Determine the (X, Y) coordinate at the center of the cell enclosing the given text.  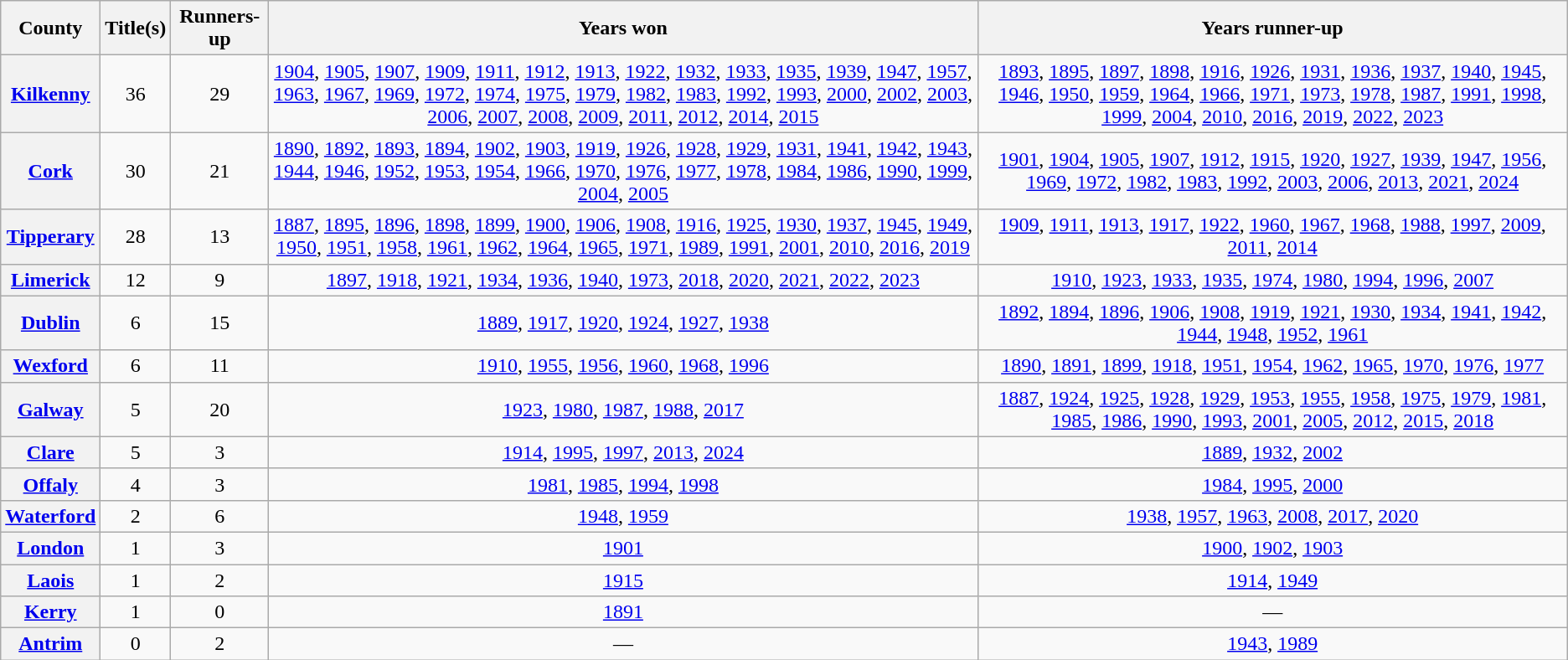
1910, 1923, 1933, 1935, 1974, 1980, 1994, 1996, 2007 (1272, 280)
1901 (623, 548)
11 (219, 366)
Antrim (50, 644)
1889, 1932, 2002 (1272, 452)
30 (136, 171)
1910, 1955, 1956, 1960, 1968, 1996 (623, 366)
Clare (50, 452)
Kilkenny (50, 94)
15 (219, 323)
1897, 1918, 1921, 1934, 1936, 1940, 1973, 2018, 2020, 2021, 2022, 2023 (623, 280)
Kerry (50, 612)
1981, 1985, 1994, 1998 (623, 484)
1914, 1949 (1272, 580)
4 (136, 484)
28 (136, 236)
36 (136, 94)
Dublin (50, 323)
1938, 1957, 1963, 2008, 2017, 2020 (1272, 516)
13 (219, 236)
1891 (623, 612)
9 (219, 280)
1889, 1917, 1920, 1924, 1927, 1938 (623, 323)
1887, 1924, 1925, 1928, 1929, 1953, 1955, 1958, 1975, 1979, 1981, 1985, 1986, 1990, 1993, 2001, 2005, 2012, 2015, 2018 (1272, 409)
Limerick (50, 280)
Offaly (50, 484)
County (50, 28)
Title(s) (136, 28)
12 (136, 280)
1914, 1995, 1997, 2013, 2024 (623, 452)
Cork (50, 171)
29 (219, 94)
1901, 1904, 1905, 1907, 1912, 1915, 1920, 1927, 1939, 1947, 1956, 1969, 1972, 1982, 1983, 1992, 2003, 2006, 2013, 2021, 2024 (1272, 171)
1900, 1902, 1903 (1272, 548)
Galway (50, 409)
20 (219, 409)
Waterford (50, 516)
Tipperary (50, 236)
Laois (50, 580)
1923, 1980, 1987, 1988, 2017 (623, 409)
1943, 1989 (1272, 644)
1984, 1995, 2000 (1272, 484)
Years runner-up (1272, 28)
Years won (623, 28)
Wexford (50, 366)
1890, 1891, 1899, 1918, 1951, 1954, 1962, 1965, 1970, 1976, 1977 (1272, 366)
21 (219, 171)
1892, 1894, 1896, 1906, 1908, 1919, 1921, 1930, 1934, 1941, 1942, 1944, 1948, 1952, 1961 (1272, 323)
Runners-up (219, 28)
1915 (623, 580)
1909, 1911, 1913, 1917, 1922, 1960, 1967, 1968, 1988, 1997, 2009, 2011, 2014 (1272, 236)
1948, 1959 (623, 516)
London (50, 548)
